Return the (X, Y) coordinate for the center point of the cell that contains the specified text.  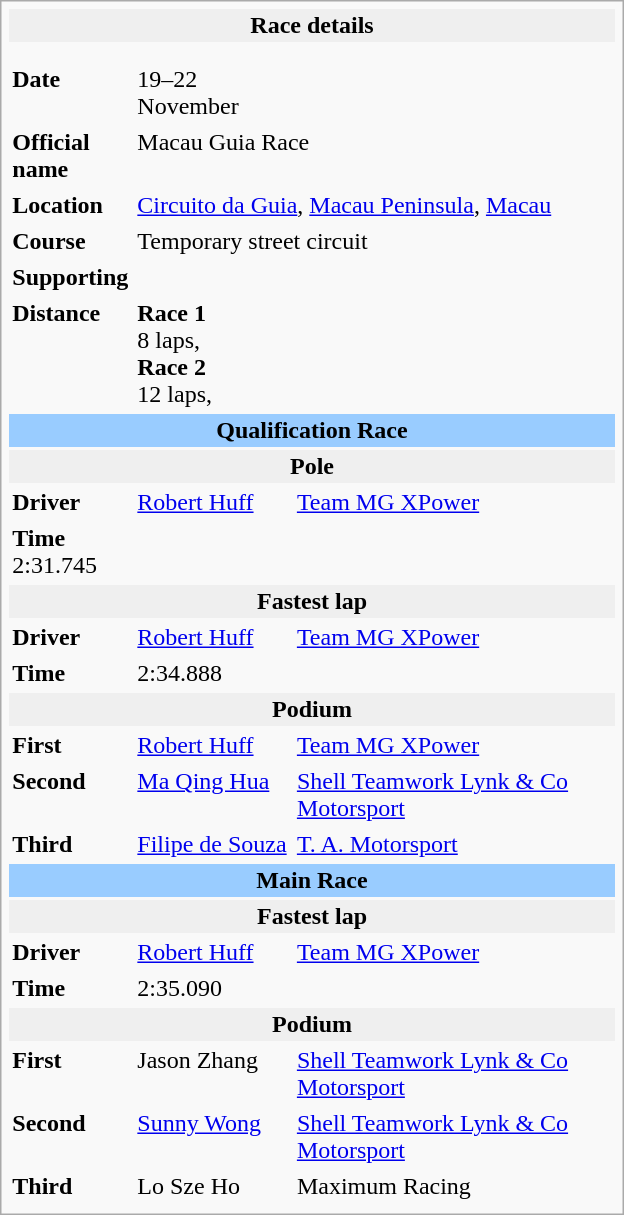
Supporting (70, 278)
Lo Sze Ho (212, 1186)
Temporary street circuit (374, 242)
Time 2:31.745 (70, 552)
Distance (70, 354)
Jason Zhang (212, 1074)
Date (70, 93)
Circuito da Guia, Macau Peninsula, Macau (374, 206)
Ma Qing Hua (212, 795)
19–22 November (212, 93)
Filipe de Souza (212, 844)
Race 18 laps, Race 2 12 laps, (374, 354)
Course (70, 242)
Location (70, 206)
Macau Guia Race (374, 156)
Maximum Racing (454, 1186)
Sunny Wong (212, 1137)
Qualification Race (312, 430)
T. A. Motorsport (454, 844)
Main Race (312, 880)
Pole (312, 466)
2:34.888 (374, 674)
Official name (70, 156)
2:35.090 (374, 988)
Race details (312, 26)
